Return the [x, y] coordinate for the center point of the cell that contains the specified text.  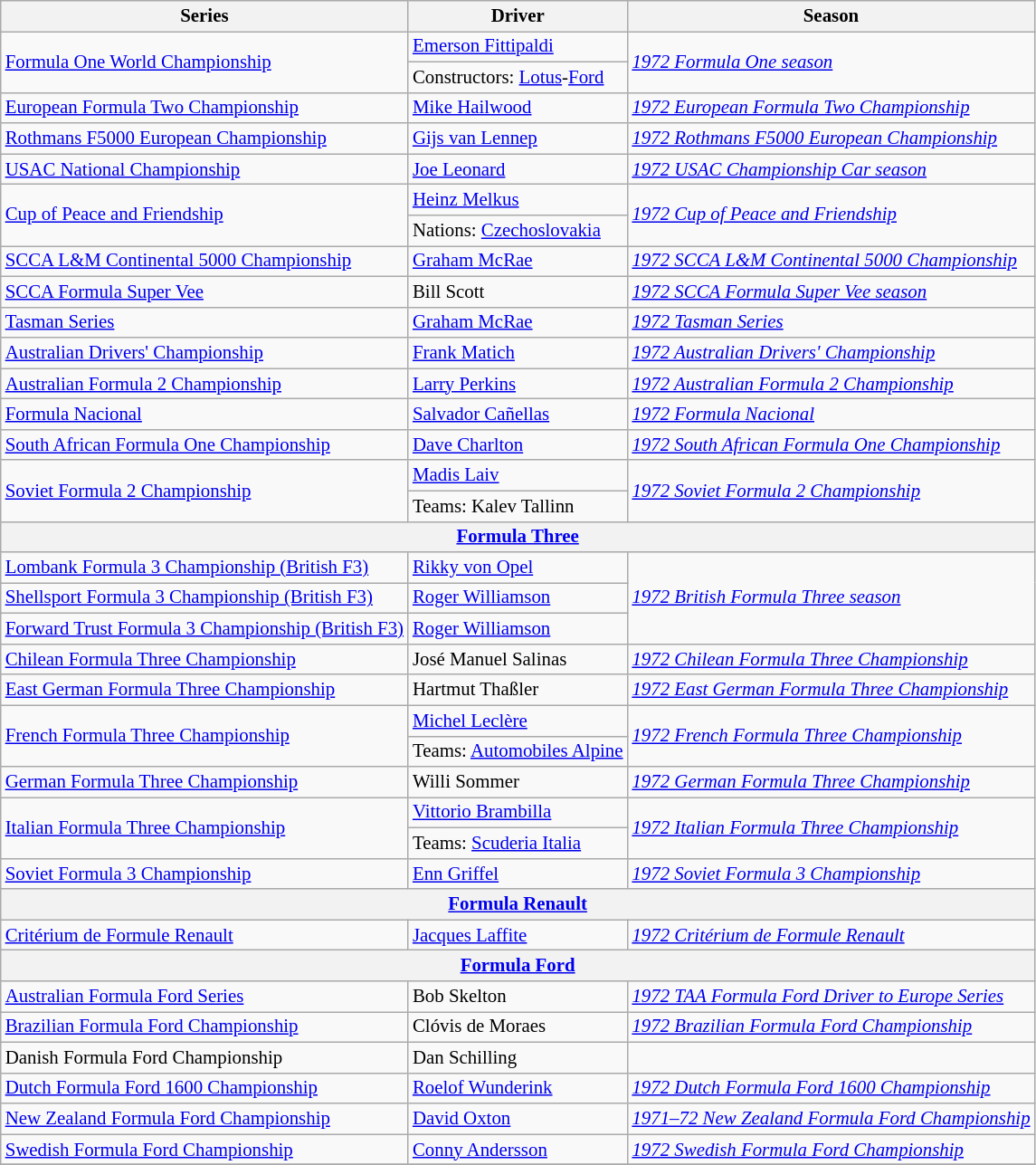
Madis Laiv [518, 475]
New Zealand Formula Ford Championship [204, 1119]
Emerson Fittipaldi [518, 46]
Hartmut Thaßler [518, 690]
Heinz Melkus [518, 200]
Danish Formula Ford Championship [204, 1057]
Australian Formula 2 Championship [204, 384]
1972 Swedish Formula Ford Championship [831, 1150]
1972 Dutch Formula Ford 1600 Championship [831, 1088]
1972 East German Formula Three Championship [831, 690]
Mike Hailwood [518, 108]
Rothmans F5000 European Championship [204, 138]
1972 Brazilian Formula Ford Championship [831, 1027]
Dutch Formula Ford 1600 Championship [204, 1088]
Michel Leclère [518, 721]
1972 Australian Drivers' Championship [831, 353]
Shellsport Formula 3 Championship (British F3) [204, 598]
1972 Formula Nacional [831, 415]
1972 Tasman Series [831, 322]
Teams: Scuderia Italia [518, 843]
Lombank Formula 3 Championship (British F3) [204, 568]
Brazilian Formula Ford Championship [204, 1027]
Teams: Automobiles Alpine [518, 751]
Soviet Formula 3 Championship [204, 874]
1972 Soviet Formula 3 Championship [831, 874]
1972 Rothmans F5000 European Championship [831, 138]
Soviet Formula 2 Championship [204, 491]
1972 British Formula Three season [831, 598]
1972 European Formula Two Championship [831, 108]
1972 Australian Formula 2 Championship [831, 384]
South African Formula One Championship [204, 444]
1972 German Formula Three Championship [831, 782]
1972 SCCA L&M Continental 5000 Championship [831, 261]
Bill Scott [518, 291]
1972 Formula One season [831, 62]
Dan Schilling [518, 1057]
David Oxton [518, 1119]
Bob Skelton [518, 997]
1972 SCCA Formula Super Vee season [831, 291]
1972 TAA Formula Ford Driver to Europe Series [831, 997]
Formula Renault [518, 904]
French Formula Three Championship [204, 736]
1972 USAC Championship Car season [831, 169]
East German Formula Three Championship [204, 690]
Formula Ford [518, 966]
Constructors: Lotus-Ford [518, 77]
1972 South African Formula One Championship [831, 444]
Roelof Wunderink [518, 1088]
SCCA L&M Continental 5000 Championship [204, 261]
Formula Nacional [204, 415]
Critérium de Formule Renault [204, 935]
1972 Cup of Peace and Friendship [831, 215]
Chilean Formula Three Championship [204, 659]
Formula One World Championship [204, 62]
Series [204, 16]
German Formula Three Championship [204, 782]
Enn Griffel [518, 874]
Willi Sommer [518, 782]
Conny Andersson [518, 1150]
Australian Drivers' Championship [204, 353]
Driver [518, 16]
1972 Critérium de Formule Renault [831, 935]
Season [831, 16]
Larry Perkins [518, 384]
Australian Formula Ford Series [204, 997]
Gijs van Lennep [518, 138]
Joe Leonard [518, 169]
1972 French Formula Three Championship [831, 736]
Jacques Laffite [518, 935]
Frank Matich [518, 353]
Clóvis de Moraes [518, 1027]
Dave Charlton [518, 444]
1972 Soviet Formula 2 Championship [831, 491]
Nations: Czechoslovakia [518, 231]
Salvador Cañellas [518, 415]
1972 Chilean Formula Three Championship [831, 659]
Teams: Kalev Tallinn [518, 506]
Formula Three [518, 537]
1971–72 New Zealand Formula Ford Championship [831, 1119]
1972 Italian Formula Three Championship [831, 828]
Vittorio Brambilla [518, 813]
Swedish Formula Ford Championship [204, 1150]
European Formula Two Championship [204, 108]
SCCA Formula Super Vee [204, 291]
USAC National Championship [204, 169]
Forward Trust Formula 3 Championship (British F3) [204, 629]
Rikky von Opel [518, 568]
Tasman Series [204, 322]
Cup of Peace and Friendship [204, 215]
José Manuel Salinas [518, 659]
Italian Formula Three Championship [204, 828]
